Locate the cell with the specified text and output its [x, y] center coordinate. 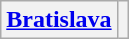
Bratislava [59, 20]
